Output the (x, y) coordinate of the center of the cell containing the given text.  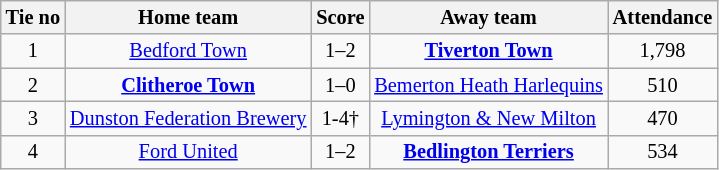
1 (33, 51)
Dunston Federation Brewery (188, 118)
Tiverton Town (488, 51)
Bedford Town (188, 51)
4 (33, 152)
534 (662, 152)
1-4† (340, 118)
510 (662, 85)
1,798 (662, 51)
Ford United (188, 152)
Attendance (662, 17)
Bemerton Heath Harlequins (488, 85)
3 (33, 118)
Bedlington Terriers (488, 152)
Clitheroe Town (188, 85)
2 (33, 85)
Home team (188, 17)
Lymington & New Milton (488, 118)
Score (340, 17)
Tie no (33, 17)
1–0 (340, 85)
Away team (488, 17)
470 (662, 118)
